Detect which cell encompasses the target text, then output its (x, y) center coordinate. 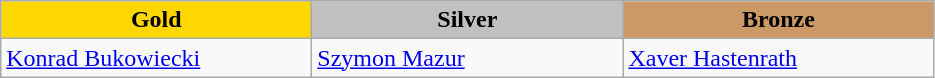
Silver (468, 20)
Bronze (778, 20)
Xaver Hastenrath (778, 58)
Gold (156, 20)
Konrad Bukowiecki (156, 58)
Szymon Mazur (468, 58)
